Determine the [X, Y] coordinate at the center of the cell enclosing the given text.  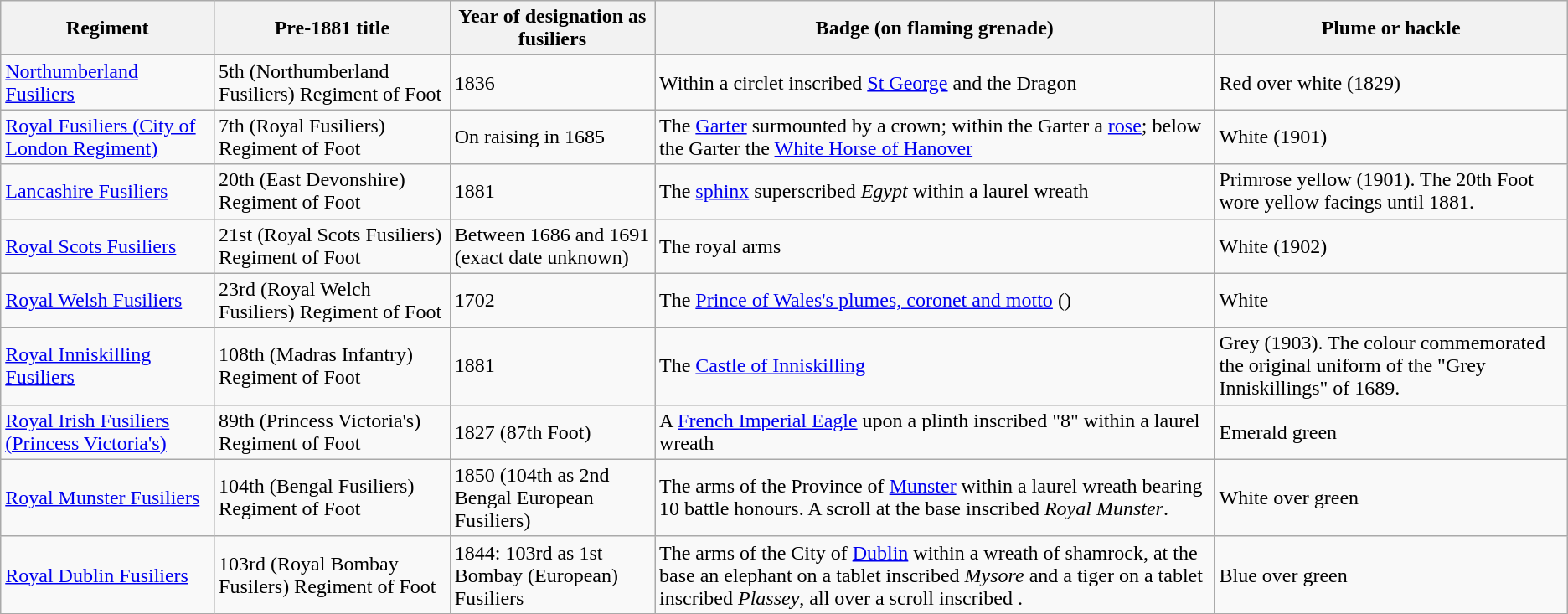
White (1902) [1390, 246]
Royal Munster Fusiliers [107, 498]
23rd (Royal Welch Fusiliers) Regiment of Foot [333, 300]
The Prince of Wales's plumes, coronet and motto () [935, 300]
7th (Royal Fusiliers) Regiment of Foot [333, 137]
1844: 103rd as 1st Bombay (European) Fusiliers [552, 575]
Red over white (1829) [1390, 82]
Within a circlet inscribed St George and the Dragon [935, 82]
Grey (1903). The colour commemorated the original uniform of the "Grey Inniskillings" of 1689. [1390, 366]
The royal arms [935, 246]
Royal Inniskilling Fusiliers [107, 366]
1827 (87th Foot) [552, 432]
Emerald green [1390, 432]
21st (Royal Scots Fusiliers) Regiment of Foot [333, 246]
The arms of the Province of Munster within a laurel wreath bearing 10 battle honours. A scroll at the base inscribed Royal Munster. [935, 498]
Royal Welsh Fusiliers [107, 300]
White [1390, 300]
20th (East Devonshire) Regiment of Foot [333, 191]
White (1901) [1390, 137]
Royal Dublin Fusiliers [107, 575]
Plume or hackle [1390, 28]
104th (Bengal Fusiliers) Regiment of Foot [333, 498]
Northumberland Fusiliers [107, 82]
108th (Madras Infantry) Regiment of Foot [333, 366]
On raising in 1685 [552, 137]
A French Imperial Eagle upon a plinth inscribed "8" within a laurel wreath [935, 432]
1836 [552, 82]
Pre-1881 title [333, 28]
The Garter surmounted by a crown; within the Garter a rose; below the Garter the White Horse of Hanover [935, 137]
The Castle of Inniskilling [935, 366]
89th (Princess Victoria's) Regiment of Foot [333, 432]
1702 [552, 300]
Regiment [107, 28]
103rd (Royal Bombay Fusilers) Regiment of Foot [333, 575]
Between 1686 and 1691 (exact date unknown) [552, 246]
Blue over green [1390, 575]
White over green [1390, 498]
5th (Northumberland Fusiliers) Regiment of Foot [333, 82]
1850 (104th as 2nd Bengal European Fusiliers) [552, 498]
Primrose yellow (1901). The 20th Foot wore yellow facings until 1881. [1390, 191]
Lancashire Fusiliers [107, 191]
Royal Scots Fusiliers [107, 246]
Royal Fusiliers (City of London Regiment) [107, 137]
Year of designation as fusiliers [552, 28]
The sphinx superscribed Egypt within a laurel wreath [935, 191]
Badge (on flaming grenade) [935, 28]
Royal Irish Fusiliers (Princess Victoria's) [107, 432]
